Identify which cell holds the provided text, then report its (X, Y) central coordinate. 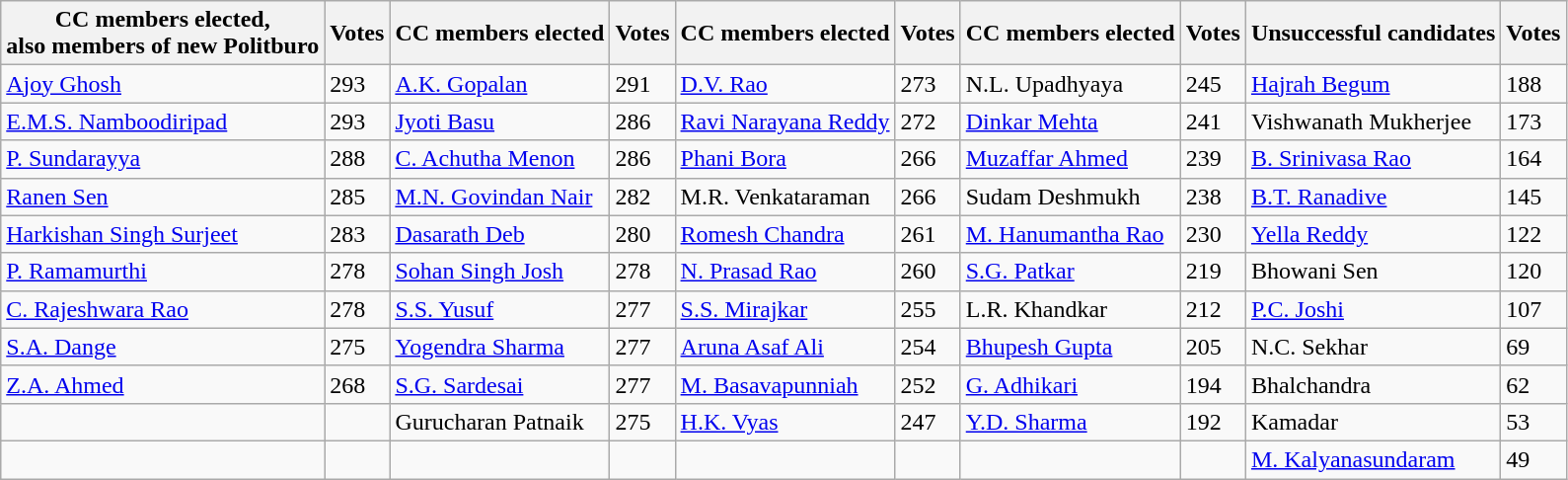
Ajoy Ghosh (163, 84)
N. Prasad Rao (785, 272)
62 (1533, 384)
173 (1533, 121)
B. Srinivasa Rao (1373, 159)
CC members elected,also members of new Politburo (163, 34)
273 (928, 84)
212 (1213, 309)
120 (1533, 272)
254 (928, 347)
272 (928, 121)
Bhupesh Gupta (1070, 347)
P.C. Joshi (1373, 309)
Muzaffar Ahmed (1070, 159)
Z.A. Ahmed (163, 384)
Bhalchandra (1373, 384)
291 (642, 84)
Kamadar (1373, 422)
M. Hanumantha Rao (1070, 234)
205 (1213, 347)
Dinkar Mehta (1070, 121)
N.L. Upadhyaya (1070, 84)
M. Basavapunniah (785, 384)
Yella Reddy (1373, 234)
A.K. Gopalan (499, 84)
Y.D. Sharma (1070, 422)
Ravi Narayana Reddy (785, 121)
53 (1533, 422)
238 (1213, 197)
L.R. Khandkar (1070, 309)
164 (1533, 159)
Bhowani Sen (1373, 272)
261 (928, 234)
P. Sundarayya (163, 159)
239 (1213, 159)
192 (1213, 422)
C. Rajeshwara Rao (163, 309)
Dasarath Deb (499, 234)
288 (357, 159)
282 (642, 197)
S.S. Mirajkar (785, 309)
260 (928, 272)
Vishwanath Mukherjee (1373, 121)
Sudam Deshmukh (1070, 197)
194 (1213, 384)
241 (1213, 121)
M.R. Venkataraman (785, 197)
268 (357, 384)
C. Achutha Menon (499, 159)
107 (1533, 309)
255 (928, 309)
Jyoti Basu (499, 121)
Hajrah Begum (1373, 84)
283 (357, 234)
Sohan Singh Josh (499, 272)
145 (1533, 197)
69 (1533, 347)
49 (1533, 459)
Yogendra Sharma (499, 347)
Phani Bora (785, 159)
H.K. Vyas (785, 422)
M.N. Govindan Nair (499, 197)
Romesh Chandra (785, 234)
247 (928, 422)
285 (357, 197)
P. Ramamurthi (163, 272)
252 (928, 384)
122 (1533, 234)
Aruna Asaf Ali (785, 347)
S.A. Dange (163, 347)
D.V. Rao (785, 84)
N.C. Sekhar (1373, 347)
280 (642, 234)
245 (1213, 84)
Ranen Sen (163, 197)
S.G. Sardesai (499, 384)
S.G. Patkar (1070, 272)
219 (1213, 272)
Harkishan Singh Surjeet (163, 234)
Gurucharan Patnaik (499, 422)
230 (1213, 234)
S.S. Yusuf (499, 309)
M. Kalyanasundaram (1373, 459)
B.T. Ranadive (1373, 197)
Unsuccessful candidates (1373, 34)
G. Adhikari (1070, 384)
E.M.S. Namboodiripad (163, 121)
188 (1533, 84)
